Scan for the cell matching the given text and deliver its (x, y) coordinate at center. 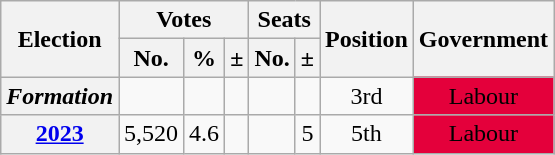
5th (367, 134)
5,520 (152, 134)
Votes (184, 20)
Election (60, 39)
Position (367, 39)
5 (307, 134)
Formation (60, 96)
4.6 (204, 134)
Seats (284, 20)
2023 (60, 134)
3rd (367, 96)
% (204, 58)
Government (483, 39)
